Determine the [X, Y] coordinate at the center of the cell enclosing the given text.  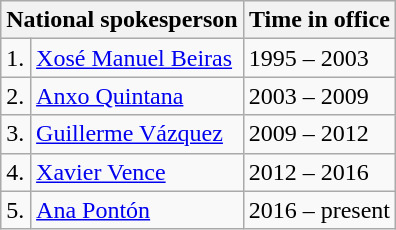
National spokesperson [122, 20]
2. [16, 96]
Ana Pontón [138, 210]
4. [16, 172]
2009 – 2012 [319, 134]
Time in office [319, 20]
5. [16, 210]
3. [16, 134]
2003 – 2009 [319, 96]
Xosé Manuel Beiras [138, 58]
2012 – 2016 [319, 172]
1995 – 2003 [319, 58]
Xavier Vence [138, 172]
1. [16, 58]
2016 – present [319, 210]
Guillerme Vázquez [138, 134]
Anxo Quintana [138, 96]
